Search for the cell housing the specified text and yield its (X, Y) center coordinate. 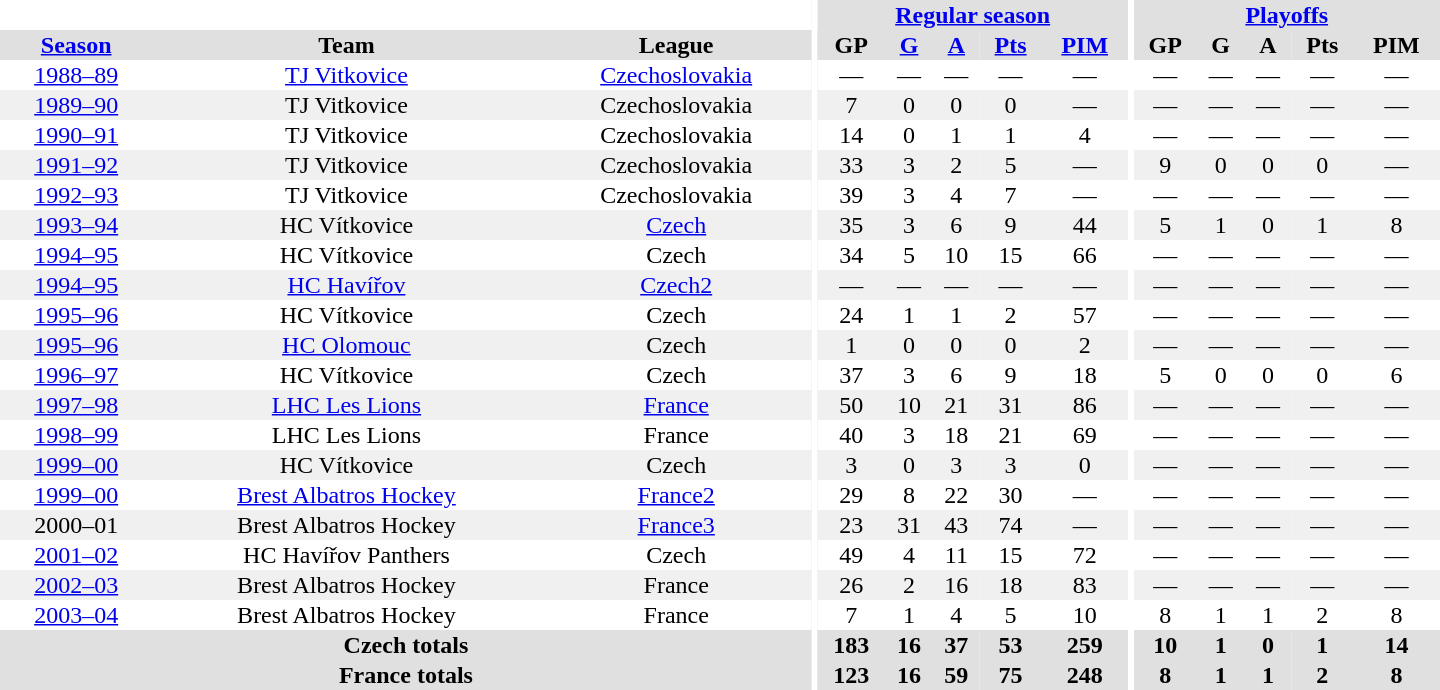
83 (1084, 585)
26 (851, 585)
69 (1084, 435)
Playoffs (1286, 15)
France3 (676, 525)
1989–90 (76, 105)
66 (1084, 255)
34 (851, 255)
22 (956, 495)
40 (851, 435)
53 (1010, 645)
75 (1010, 675)
57 (1084, 315)
Czech2 (676, 285)
72 (1084, 555)
49 (851, 555)
France totals (406, 675)
Regular season (972, 15)
86 (1084, 405)
HC Olomouc (346, 345)
1988–89 (76, 75)
2000–01 (76, 525)
183 (851, 645)
29 (851, 495)
39 (851, 195)
1990–91 (76, 135)
123 (851, 675)
2002–03 (76, 585)
44 (1084, 225)
1998–99 (76, 435)
30 (1010, 495)
HC Havířov (346, 285)
1996–97 (76, 375)
Season (76, 45)
Team (346, 45)
50 (851, 405)
11 (956, 555)
23 (851, 525)
1991–92 (76, 165)
43 (956, 525)
2001–02 (76, 555)
1992–93 (76, 195)
1997–98 (76, 405)
248 (1084, 675)
France2 (676, 495)
35 (851, 225)
League (676, 45)
HC Havířov Panthers (346, 555)
Czech totals (406, 645)
1993–94 (76, 225)
259 (1084, 645)
2003–04 (76, 615)
33 (851, 165)
74 (1010, 525)
24 (851, 315)
59 (956, 675)
